Output the [X, Y] coordinate of the center of the cell containing the given text.  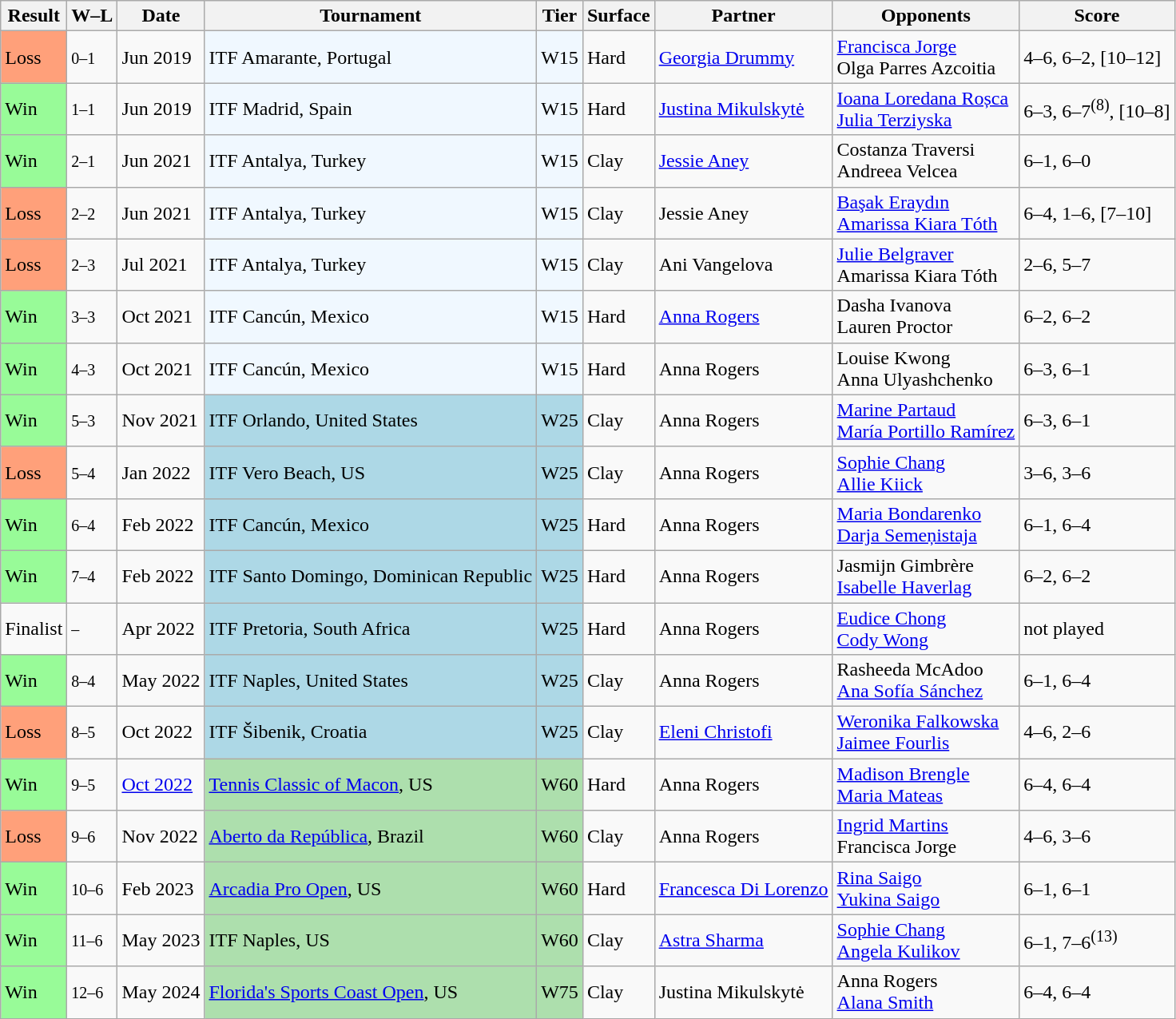
Francisca Jorge Olga Parres Azcoitia [926, 57]
Jasmijn Gimbrère Isabelle Haverlag [926, 577]
Florida's Sports Coast Open, US [371, 992]
2–3 [93, 265]
6–1, 7–6(13) [1097, 941]
Sophie Chang Angela Kulikov [926, 941]
4–6, 6–2, [10–12] [1097, 57]
Date [161, 16]
10–6 [93, 888]
Dasha Ivanova Lauren Proctor [926, 316]
Eleni Christofi [743, 733]
8–5 [93, 733]
not played [1097, 628]
6–4 [93, 524]
6–3, 6–7(8), [10–8] [1097, 109]
Rina Saigo Yukina Saigo [926, 888]
Opponents [926, 16]
Partner [743, 16]
Maria Bondarenko Darja Semeņistaja [926, 524]
May 2024 [161, 992]
Tournament [371, 16]
11–6 [93, 941]
6–4, 1–6, [7–10] [1097, 212]
0–1 [93, 57]
9–5 [93, 784]
Tier [560, 16]
2–1 [93, 161]
Surface [618, 16]
ITF Madrid, Spain [371, 109]
May 2022 [161, 680]
5–4 [93, 473]
Anna Rogers Alana Smith [926, 992]
Result [34, 16]
May 2023 [161, 941]
4–6, 2–6 [1097, 733]
Francesca Di Lorenzo [743, 888]
12–6 [93, 992]
4–3 [93, 369]
W–L [93, 16]
Ingrid Martins Francisca Jorge [926, 837]
9–6 [93, 837]
Aberto da República, Brazil [371, 837]
Astra Sharma [743, 941]
Madison Brengle Maria Mateas [926, 784]
– [93, 628]
Nov 2022 [161, 837]
ITF Amarante, Portugal [371, 57]
Sophie Chang Allie Kiick [926, 473]
6–1, 6–1 [1097, 888]
ITF Orlando, United States [371, 420]
ITF Naples, United States [371, 680]
Arcadia Pro Open, US [371, 888]
Georgia Drummy [743, 57]
ITF Vero Beach, US [371, 473]
Apr 2022 [161, 628]
Score [1097, 16]
8–4 [93, 680]
5–3 [93, 420]
Başak Eraydın Amarissa Kiara Tóth [926, 212]
ITF Santo Domingo, Dominican Republic [371, 577]
Nov 2021 [161, 420]
ITF Naples, US [371, 941]
ITF Šibenik, Croatia [371, 733]
2–6, 5–7 [1097, 265]
6–1, 6–0 [1097, 161]
Feb 2023 [161, 888]
Weronika Falkowska Jaimee Fourlis [926, 733]
4–6, 3–6 [1097, 837]
Finalist [34, 628]
W75 [560, 992]
1–1 [93, 109]
Costanza Traversi Andreea Velcea [926, 161]
Ani Vangelova [743, 265]
Rasheeda McAdoo Ana Sofía Sánchez [926, 680]
Jul 2021 [161, 265]
3–3 [93, 316]
7–4 [93, 577]
Louise Kwong Anna Ulyashchenko [926, 369]
Julie Belgraver Amarissa Kiara Tóth [926, 265]
Eudice Chong Cody Wong [926, 628]
ITF Pretoria, South Africa [371, 628]
Ioana Loredana Roșca Julia Terziyska [926, 109]
Marine Partaud María Portillo Ramírez [926, 420]
2–2 [93, 212]
3–6, 3–6 [1097, 473]
Jan 2022 [161, 473]
Tennis Classic of Macon, US [371, 784]
